Provide the (X, Y) coordinate of the cell's center where the given text is located.  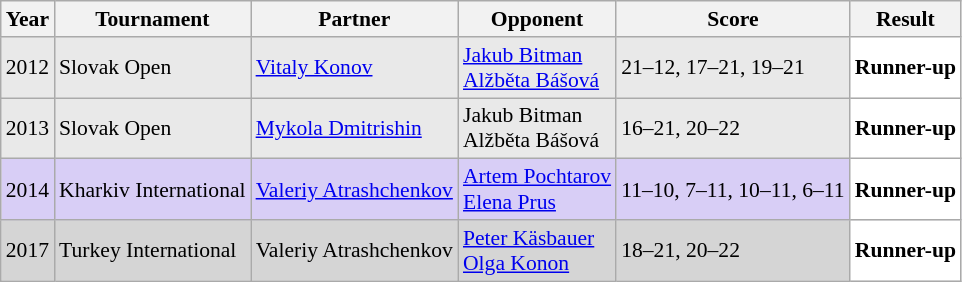
Result (906, 19)
18–21, 20–22 (733, 250)
2017 (28, 250)
Peter Käsbauer Olga Konon (537, 250)
Opponent (537, 19)
21–12, 17–21, 19–21 (733, 68)
16–21, 20–22 (733, 128)
11–10, 7–11, 10–11, 6–11 (733, 190)
2014 (28, 190)
Partner (354, 19)
Artem Pochtarov Elena Prus (537, 190)
Score (733, 19)
Turkey International (152, 250)
Kharkiv International (152, 190)
Year (28, 19)
2013 (28, 128)
Mykola Dmitrishin (354, 128)
Tournament (152, 19)
2012 (28, 68)
Vitaly Konov (354, 68)
